Find where the given text appears and provide that cell's center as [x, y] coordinate. 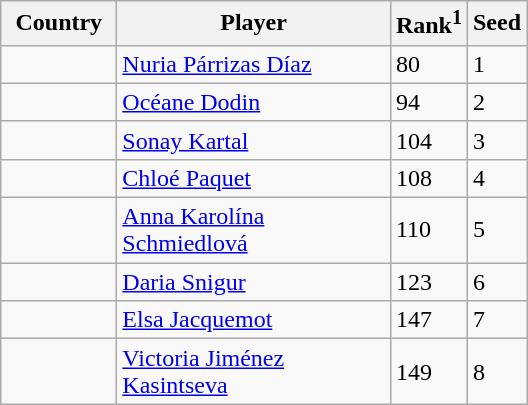
123 [428, 282]
Elsa Jacquemot [254, 320]
Nuria Párrizas Díaz [254, 64]
4 [496, 178]
Anna Karolína Schmiedlová [254, 230]
147 [428, 320]
3 [496, 140]
Chloé Paquet [254, 178]
2 [496, 102]
80 [428, 64]
Seed [496, 24]
7 [496, 320]
108 [428, 178]
Rank1 [428, 24]
8 [496, 372]
110 [428, 230]
94 [428, 102]
Victoria Jiménez Kasintseva [254, 372]
Player [254, 24]
Sonay Kartal [254, 140]
Country [59, 24]
Daria Snigur [254, 282]
149 [428, 372]
6 [496, 282]
104 [428, 140]
5 [496, 230]
Océane Dodin [254, 102]
1 [496, 64]
